Provide the (X, Y) coordinate of the cell's center where the given text is located.  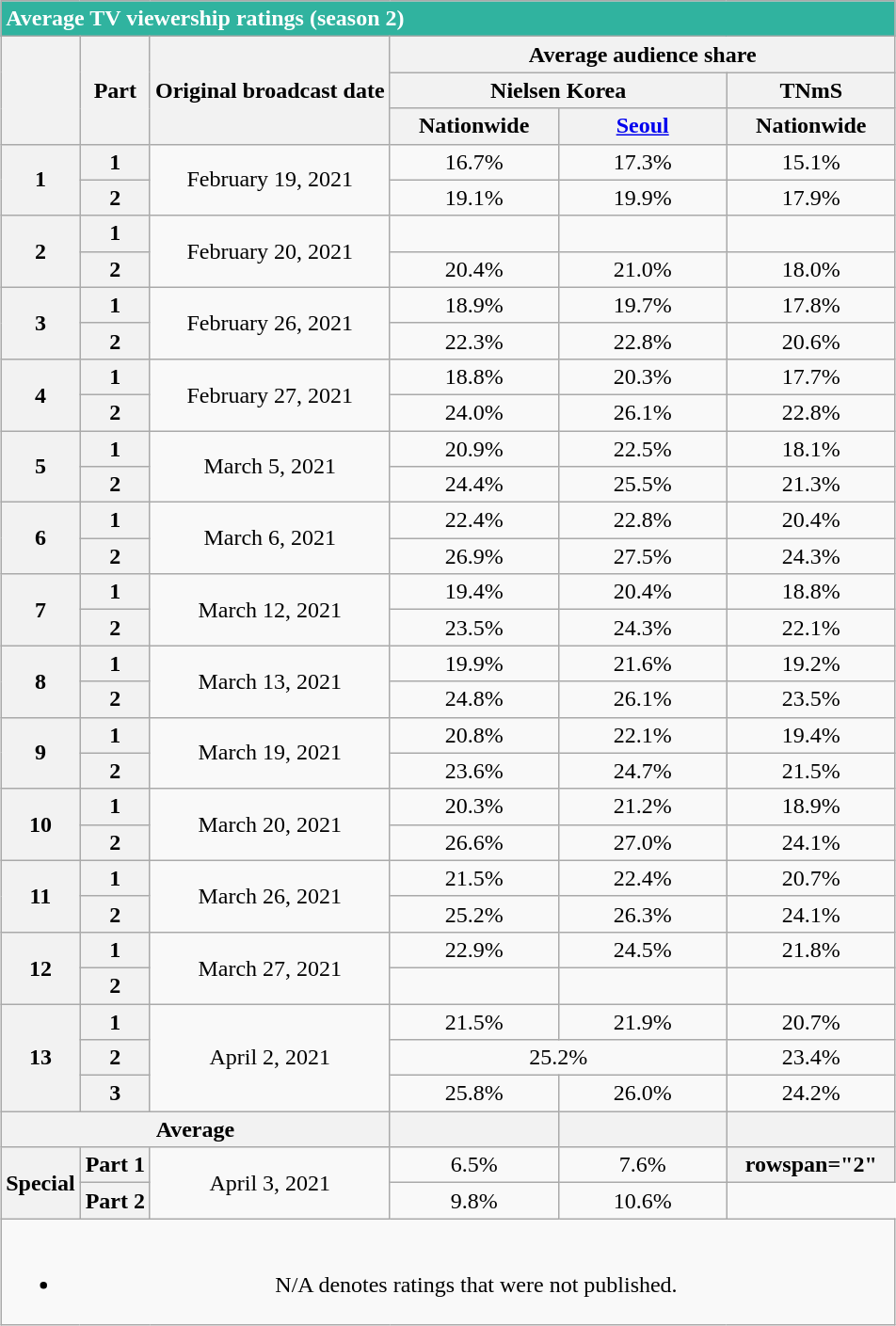
February 27, 2021 (269, 394)
18.1% (811, 449)
19.7% (642, 305)
10 (40, 824)
April 3, 2021 (269, 1183)
13 (40, 1057)
March 13, 2021 (269, 681)
22.9% (474, 950)
Original broadcast date (269, 90)
26.3% (642, 914)
March 26, 2021 (269, 896)
February 19, 2021 (269, 180)
24.5% (642, 950)
17.8% (811, 305)
April 2, 2021 (269, 1057)
March 19, 2021 (269, 753)
21.3% (811, 485)
5 (40, 467)
17.9% (811, 198)
15.1% (811, 162)
16.7% (474, 162)
Average audience share (642, 55)
25.5% (642, 485)
21.0% (642, 269)
26.0% (642, 1094)
7 (40, 610)
March 20, 2021 (269, 824)
7.6% (642, 1165)
Part 2 (115, 1201)
rowspan="2" (811, 1165)
20.9% (474, 449)
21.9% (642, 1021)
19.1% (474, 198)
8 (40, 681)
23.6% (474, 771)
12 (40, 967)
24.4% (474, 485)
21.8% (811, 950)
9 (40, 753)
Seoul (642, 126)
23.4% (811, 1058)
24.2% (811, 1094)
Part (115, 90)
4 (40, 394)
21.6% (642, 663)
TNmS (811, 90)
Nielsen Korea (558, 90)
26.6% (474, 842)
22.3% (474, 341)
Average (196, 1129)
26.9% (474, 556)
March 27, 2021 (269, 967)
20.6% (811, 341)
Special (40, 1183)
February 26, 2021 (269, 323)
27.0% (642, 842)
17.3% (642, 162)
22.5% (642, 449)
March 5, 2021 (269, 467)
N/A denotes ratings that were not published. (448, 1272)
March 12, 2021 (269, 610)
18.0% (811, 269)
Average TV viewership ratings (season 2) (448, 19)
9.8% (474, 1201)
24.7% (642, 771)
25.8% (474, 1094)
11 (40, 896)
17.7% (811, 376)
6 (40, 538)
27.5% (642, 556)
24.8% (474, 699)
10.6% (642, 1201)
Part 1 (115, 1165)
6.5% (474, 1165)
March 6, 2021 (269, 538)
20.8% (474, 735)
February 20, 2021 (269, 251)
19.2% (811, 663)
24.0% (474, 412)
21.2% (642, 807)
